Find where the given text appears and provide that cell's center as [X, Y] coordinate. 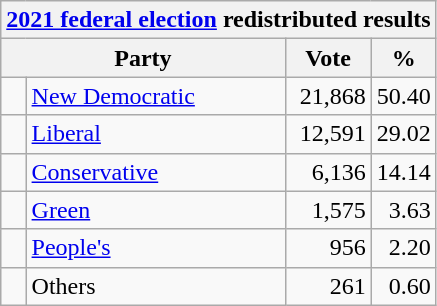
Others [156, 286]
6,136 [328, 172]
Liberal [156, 134]
12,591 [328, 134]
Party [143, 58]
21,868 [328, 96]
2.20 [404, 248]
New Democratic [156, 96]
14.14 [404, 172]
50.40 [404, 96]
% [404, 58]
2021 federal election redistributed results [218, 20]
956 [328, 248]
Green [156, 210]
29.02 [404, 134]
People's [156, 248]
261 [328, 286]
3.63 [404, 210]
Vote [328, 58]
0.60 [404, 286]
1,575 [328, 210]
Conservative [156, 172]
